Search for the cell housing the specified text and yield its [X, Y] center coordinate. 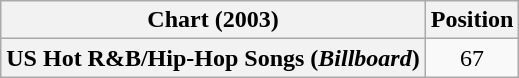
Chart (2003) [213, 20]
Position [472, 20]
US Hot R&B/Hip-Hop Songs (Billboard) [213, 58]
67 [472, 58]
